Determine the [X, Y] coordinate at the center of the cell enclosing the given text.  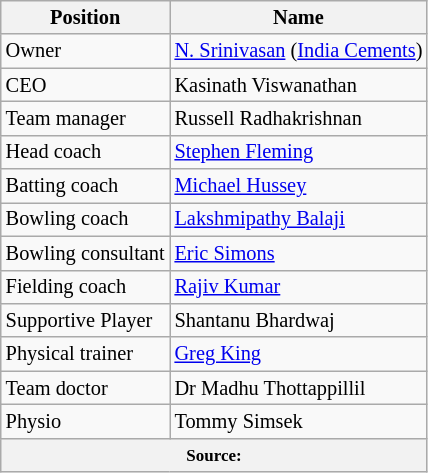
Head coach [86, 152]
Physio [86, 421]
N. Srinivasan (India Cements) [299, 51]
Position [86, 17]
Michael Hussey [299, 186]
Team doctor [86, 388]
Name [299, 17]
Dr Madhu Thottappillil [299, 388]
Owner [86, 51]
Batting coach [86, 186]
Supportive Player [86, 320]
Lakshmipathy Balaji [299, 219]
Stephen Fleming [299, 152]
Bowling coach [86, 219]
Tommy Simsek [299, 421]
Kasinath Viswanathan [299, 85]
Rajiv Kumar [299, 287]
Eric Simons [299, 253]
Greg King [299, 354]
Shantanu Bhardwaj [299, 320]
Source: [214, 455]
Team manager [86, 118]
Russell Radhakrishnan [299, 118]
Physical trainer [86, 354]
Bowling consultant [86, 253]
Fielding coach [86, 287]
CEO [86, 85]
